Identify which cell holds the provided text, then report its (X, Y) central coordinate. 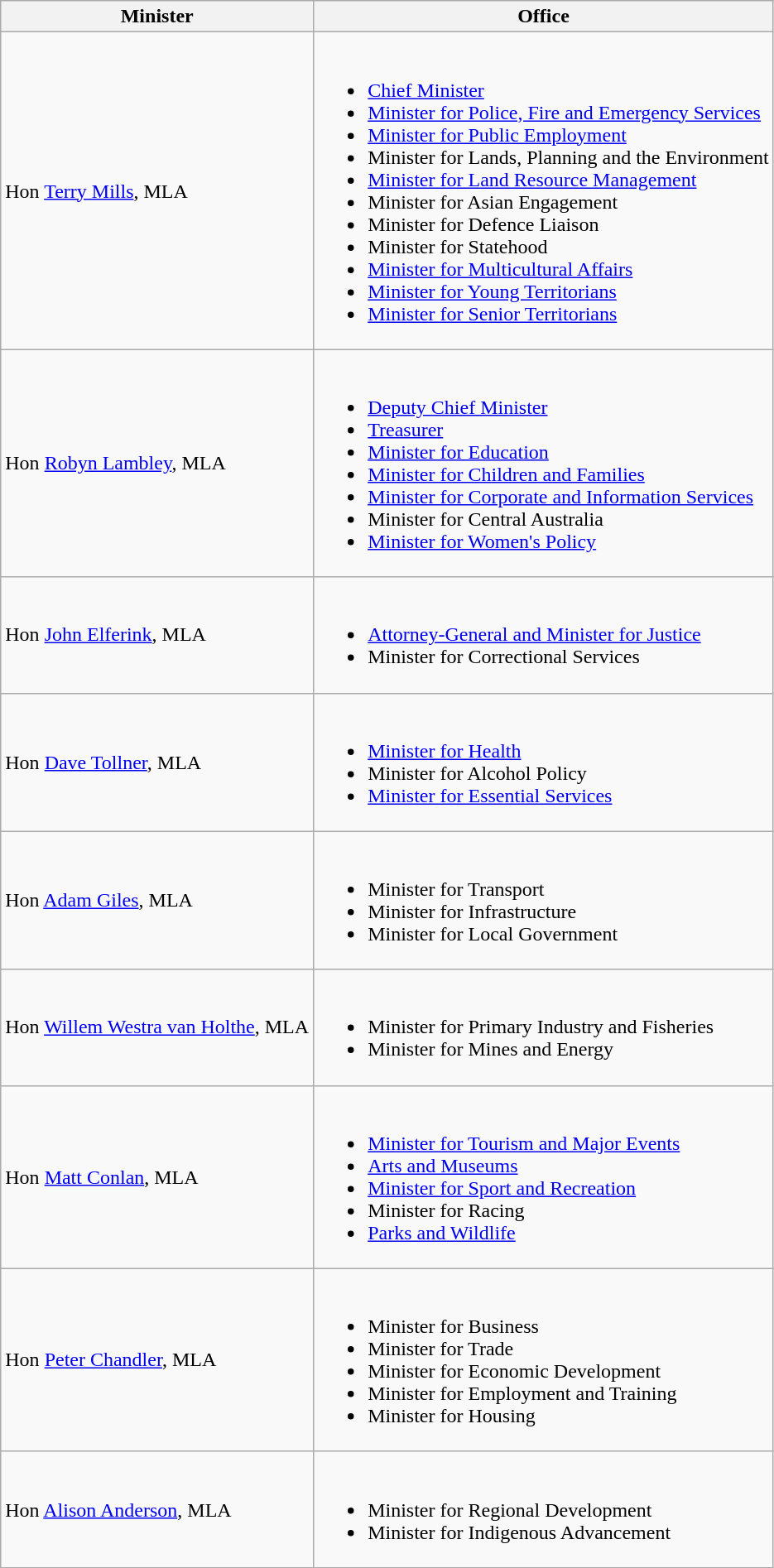
Hon Terry Mills, MLA (157, 190)
Hon Robyn Lambley, MLA (157, 464)
Hon Alison Anderson, MLA (157, 1509)
Hon Dave Tollner, MLA (157, 762)
Minister for Primary Industry and FisheriesMinister for Mines and Energy (544, 1027)
Minister for BusinessMinister for TradeMinister for Economic DevelopmentMinister for Employment and TrainingMinister for Housing (544, 1359)
Attorney-General and Minister for JusticeMinister for Correctional Services (544, 635)
Minister for TransportMinister for InfrastructureMinister for Local Government (544, 901)
Hon Peter Chandler, MLA (157, 1359)
Minister for Regional DevelopmentMinister for Indigenous Advancement (544, 1509)
Hon John Elferink, MLA (157, 635)
Minister for HealthMinister for Alcohol PolicyMinister for Essential Services (544, 762)
Hon Willem Westra van Holthe, MLA (157, 1027)
Minister (157, 17)
Hon Matt Conlan, MLA (157, 1177)
Office (544, 17)
Hon Adam Giles, MLA (157, 901)
Minister for Tourism and Major EventsArts and MuseumsMinister for Sport and RecreationMinister for RacingParks and Wildlife (544, 1177)
